Search for the cell housing the specified text and yield its [x, y] center coordinate. 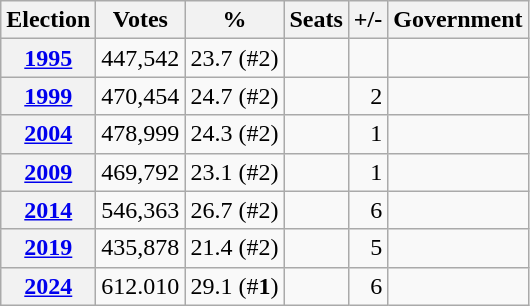
Seats [316, 20]
2009 [48, 172]
Election [48, 20]
546,363 [140, 210]
24.7 (#2) [234, 96]
1999 [48, 96]
470,454 [140, 96]
2 [368, 96]
612.010 [140, 286]
5 [368, 248]
29.1 (#1) [234, 286]
26.7 (#2) [234, 210]
23.1 (#2) [234, 172]
478,999 [140, 134]
+/- [368, 20]
Votes [140, 20]
2014 [48, 210]
2024 [48, 286]
447,542 [140, 58]
21.4 (#2) [234, 248]
1995 [48, 58]
23.7 (#2) [234, 58]
435,878 [140, 248]
24.3 (#2) [234, 134]
Government [458, 20]
469,792 [140, 172]
2019 [48, 248]
2004 [48, 134]
% [234, 20]
